Return [x, y] of the center of cell containing provided text 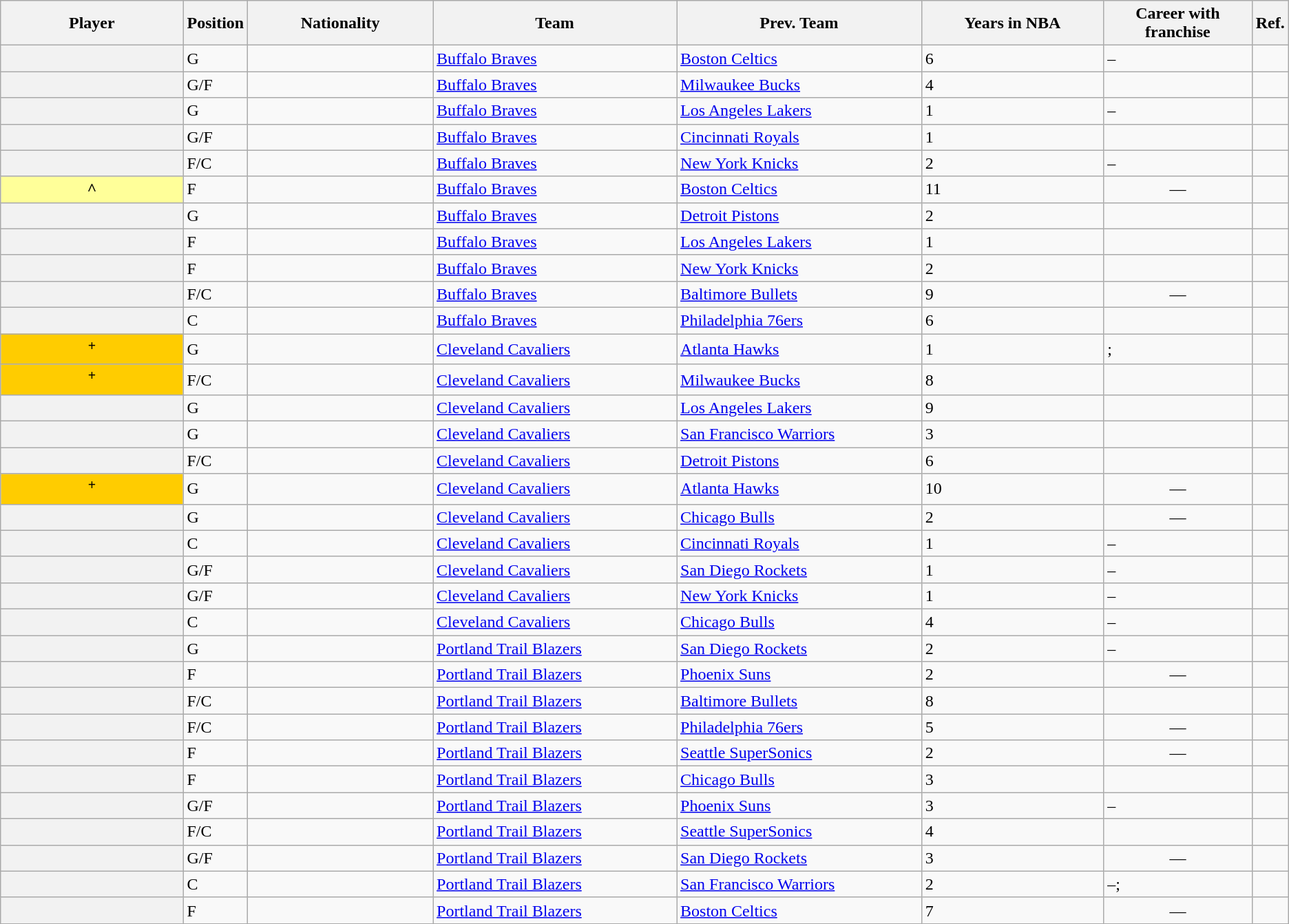
Nationality [340, 23]
^ [92, 189]
; [1177, 348]
Position [216, 23]
Years in NBA [1012, 23]
–; [1177, 884]
Team [555, 23]
11 [1012, 189]
5 [1012, 727]
Prev. Team [799, 23]
Career with franchise [1177, 23]
7 [1012, 910]
10 [1012, 489]
Player [92, 23]
Ref. [1270, 23]
